Pinpoint the cell where the given text exists, returning its [X, Y] midpoint coordinate. 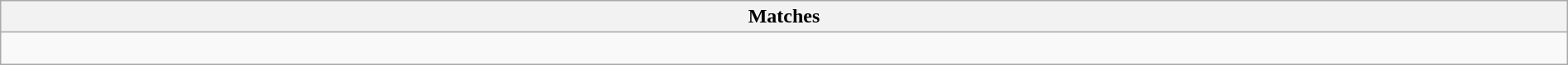
Matches [784, 17]
